Find where the given text appears and provide that cell's center as (X, Y) coordinate. 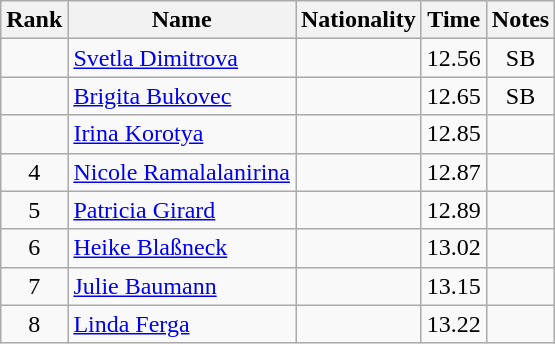
Name (182, 20)
Irina Korotya (182, 134)
Heike Blaßneck (182, 248)
12.56 (454, 58)
Linda Ferga (182, 324)
5 (34, 210)
13.22 (454, 324)
Nationality (359, 20)
8 (34, 324)
13.02 (454, 248)
Notes (520, 20)
12.65 (454, 96)
Patricia Girard (182, 210)
12.89 (454, 210)
Julie Baumann (182, 286)
Svetla Dimitrova (182, 58)
12.87 (454, 172)
Nicole Ramalalanirina (182, 172)
Time (454, 20)
Brigita Bukovec (182, 96)
4 (34, 172)
12.85 (454, 134)
7 (34, 286)
Rank (34, 20)
13.15 (454, 286)
6 (34, 248)
